Extract the (x, y) coordinate from the center of the cell holding the provided text.  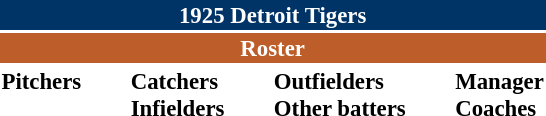
Roster (272, 48)
1925 Detroit Tigers (272, 15)
